Return the [x, y] coordinate for the center point of the cell that contains the specified text.  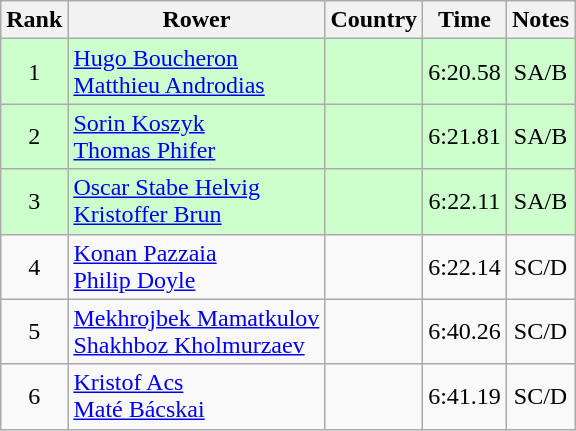
Notes [540, 20]
5 [34, 332]
Hugo BoucheronMatthieu Androdias [196, 72]
Rower [196, 20]
Kristof AcsMaté Bácskai [196, 396]
Rank [34, 20]
6:41.19 [465, 396]
6:22.11 [465, 202]
1 [34, 72]
6:21.81 [465, 136]
4 [34, 266]
Country [374, 20]
2 [34, 136]
6:20.58 [465, 72]
Oscar Stabe HelvigKristoffer Brun [196, 202]
Sorin KoszykThomas Phifer [196, 136]
6:40.26 [465, 332]
Konan PazzaiaPhilip Doyle [196, 266]
6:22.14 [465, 266]
Mekhrojbek MamatkulovShakhboz Kholmurzaev [196, 332]
3 [34, 202]
Time [465, 20]
6 [34, 396]
